From the cell containing the given text, extract its center point as (x, y) coordinate. 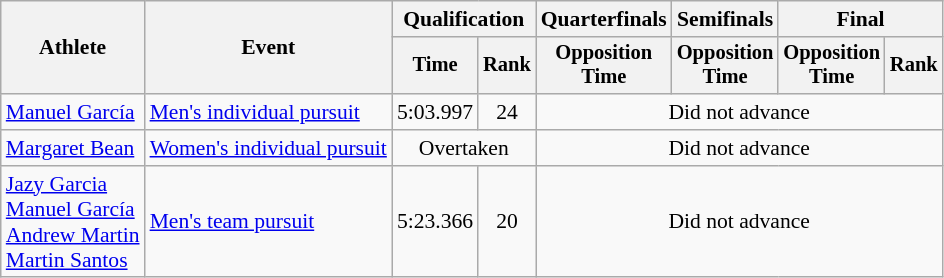
Jazy GarciaManuel GarcíaAndrew MartinMartin Santos (73, 222)
5:23.366 (435, 222)
Qualification (464, 19)
Women's individual pursuit (268, 148)
24 (507, 112)
Quarterfinals (604, 19)
Time (435, 66)
Final (860, 19)
Men's individual pursuit (268, 112)
Overtaken (464, 148)
Semifinals (726, 19)
Event (268, 48)
20 (507, 222)
5:03.997 (435, 112)
Athlete (73, 48)
Manuel García (73, 112)
Men's team pursuit (268, 222)
Margaret Bean (73, 148)
